Provide the [x, y] coordinate of the cell's center where the given text is located.  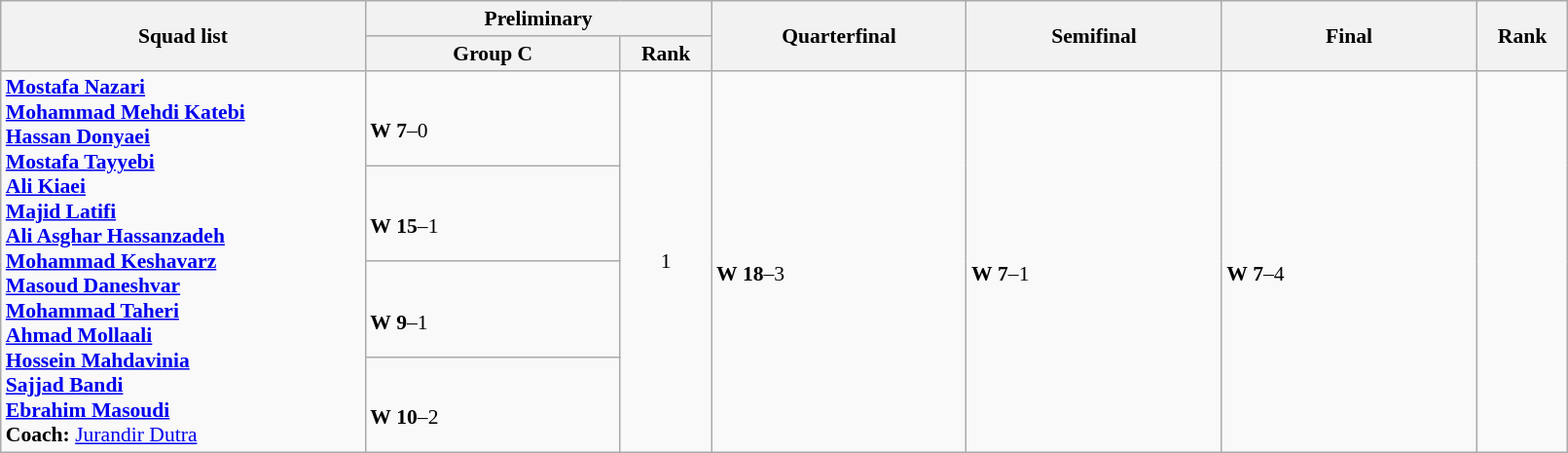
W 7–4 [1349, 261]
W 7–1 [1094, 261]
W 7–0 [492, 118]
Quarterfinal [839, 35]
W 15–1 [492, 214]
Final [1349, 35]
Preliminary [538, 19]
Squad list [183, 35]
Semifinal [1094, 35]
1 [666, 261]
W 10–2 [492, 405]
W 9–1 [492, 310]
Group C [492, 54]
W 18–3 [839, 261]
